Identify which cell holds the provided text, then report its [x, y] central coordinate. 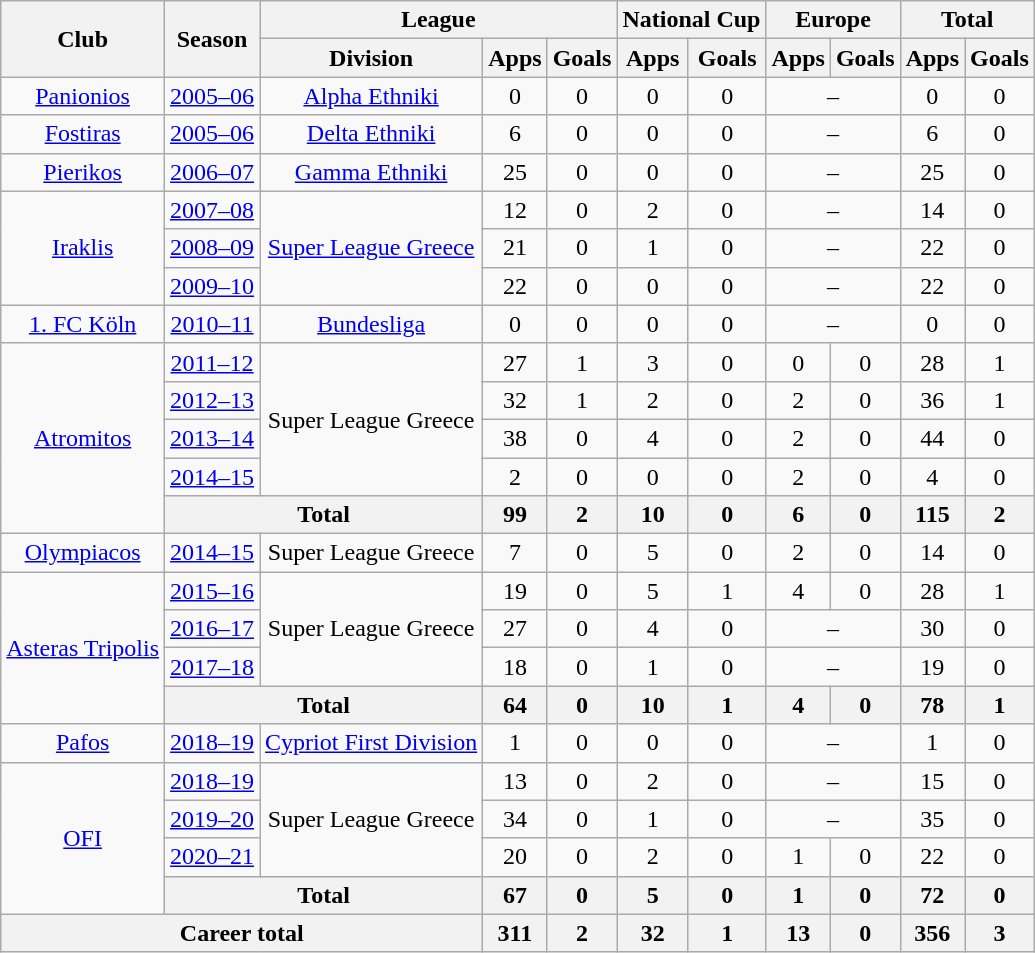
Panionios [83, 96]
1. FC Köln [83, 324]
30 [932, 629]
12 [515, 210]
2013–14 [212, 438]
2017–18 [212, 667]
Pafos [83, 743]
64 [515, 705]
Gamma Ethniki [372, 172]
78 [932, 705]
Asteras Tripolis [83, 648]
League [438, 20]
36 [932, 400]
Bundesliga [372, 324]
2020–21 [212, 857]
Delta Ethniki [372, 134]
115 [932, 515]
Atromitos [83, 438]
2008–09 [212, 248]
2019–20 [212, 819]
67 [515, 895]
Fostiras [83, 134]
2016–17 [212, 629]
99 [515, 515]
2010–11 [212, 324]
35 [932, 819]
OFI [83, 838]
2006–07 [212, 172]
Career total [242, 933]
Cypriot First Division [372, 743]
311 [515, 933]
Iraklis [83, 248]
21 [515, 248]
2012–13 [212, 400]
Alpha Ethniki [372, 96]
44 [932, 438]
15 [932, 781]
Europe [833, 20]
2009–10 [212, 286]
National Cup [692, 20]
2007–08 [212, 210]
72 [932, 895]
18 [515, 667]
34 [515, 819]
2015–16 [212, 591]
Club [83, 39]
Season [212, 39]
Division [372, 58]
20 [515, 857]
7 [515, 553]
Pierikos [83, 172]
2011–12 [212, 362]
Olympiacos [83, 553]
356 [932, 933]
38 [515, 438]
